Identify which cell holds the provided text, then report its (x, y) central coordinate. 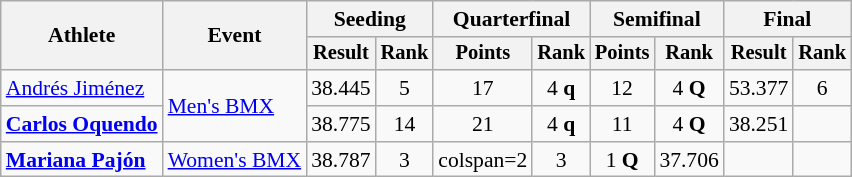
Seeding (370, 19)
38.251 (758, 124)
17 (482, 88)
21 (482, 124)
53.377 (758, 88)
Athlete (82, 36)
11 (622, 124)
12 (622, 88)
5 (405, 88)
Event (235, 36)
14 (405, 124)
38.445 (340, 88)
Quarterfinal (512, 19)
Andrés Jiménez (82, 88)
38.775 (340, 124)
Semifinal (657, 19)
Carlos Oquendo (82, 124)
Final (788, 19)
Men's BMX (235, 106)
6 (822, 88)
